Return the [X, Y] coordinate for the center point of the cell that contains the specified text.  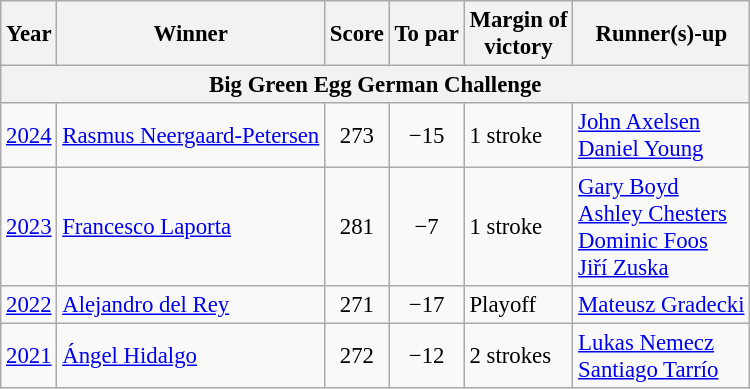
Mateusz Gradecki [662, 305]
Runner(s)-up [662, 34]
−15 [426, 136]
2022 [29, 305]
−17 [426, 305]
273 [358, 136]
2 strokes [518, 356]
281 [358, 228]
Rasmus Neergaard-Petersen [191, 136]
Francesco Laporta [191, 228]
2021 [29, 356]
Year [29, 34]
271 [358, 305]
John Axelsen Daniel Young [662, 136]
272 [358, 356]
Playoff [518, 305]
Alejandro del Rey [191, 305]
Ángel Hidalgo [191, 356]
Score [358, 34]
Lukas Nemecz Santiago Tarrío [662, 356]
Gary Boyd Ashley Chesters Dominic Foos Jiří Zuska [662, 228]
Winner [191, 34]
2023 [29, 228]
−12 [426, 356]
Big Green Egg German Challenge [376, 85]
Margin ofvictory [518, 34]
−7 [426, 228]
To par [426, 34]
2024 [29, 136]
